For the text-containing cell, return its midpoint in [X, Y] coordinate format. 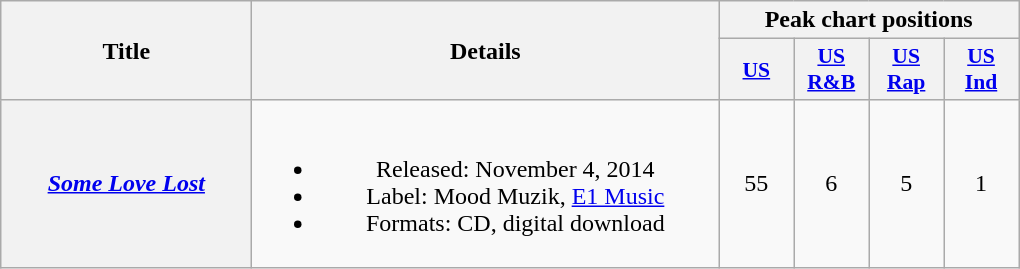
USRap [906, 70]
Details [486, 50]
6 [832, 184]
US R&B [832, 70]
55 [756, 184]
US [756, 70]
Some Love Lost [126, 184]
1 [982, 184]
Released: November 4, 2014Label: Mood Muzik, E1 MusicFormats: CD, digital download [486, 184]
Title [126, 50]
Peak chart positions [869, 20]
5 [906, 184]
USInd [982, 70]
